From the cell containing the given text, extract its center point as (x, y) coordinate. 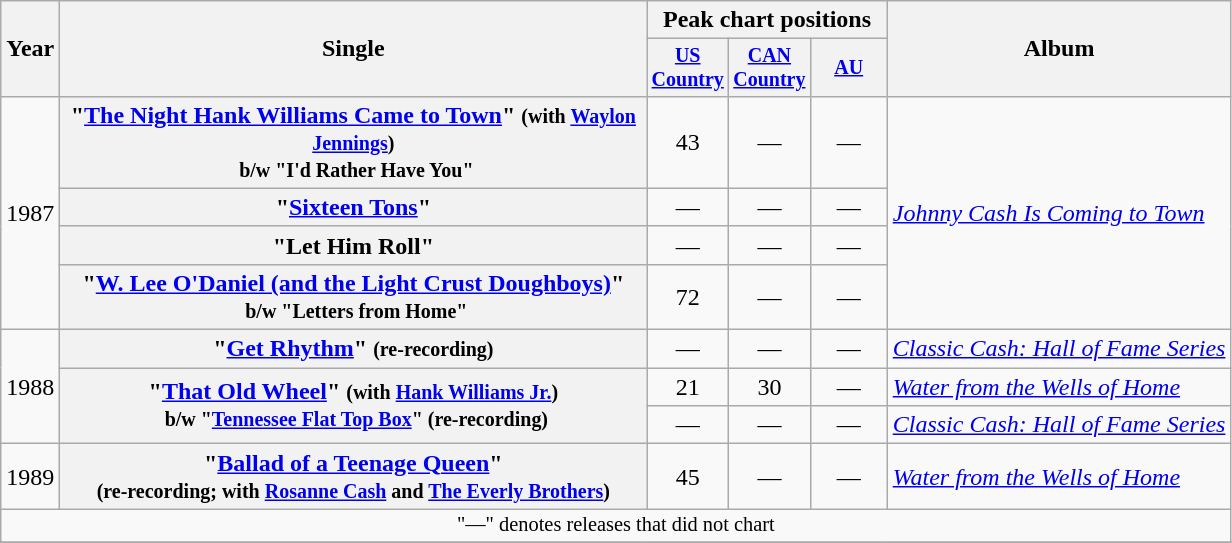
1988 (30, 387)
43 (688, 142)
1989 (30, 476)
"That Old Wheel" (with Hank Williams Jr.) b/w "Tennessee Flat Top Box" (re-recording) (354, 406)
"—" denotes releases that did not chart (616, 526)
1987 (30, 212)
72 (688, 296)
45 (688, 476)
"Let Him Roll" (354, 245)
US Country (688, 68)
Album (1059, 49)
Single (354, 49)
"Sixteen Tons" (354, 207)
21 (688, 387)
"Ballad of a Teenage Queen"(re-recording; with Rosanne Cash and The Everly Brothers) (354, 476)
Johnny Cash Is Coming to Town (1059, 212)
Year (30, 49)
"The Night Hank Williams Came to Town" (with Waylon Jennings) b/w "I'd Rather Have You" (354, 142)
CAN Country (770, 68)
"Get Rhythm" (re-recording) (354, 349)
"W. Lee O'Daniel (and the Light Crust Doughboys)" b/w "Letters from Home" (354, 296)
Peak chart positions (767, 20)
AU (848, 68)
30 (770, 387)
